Identify which cell holds the provided text, then report its [X, Y] central coordinate. 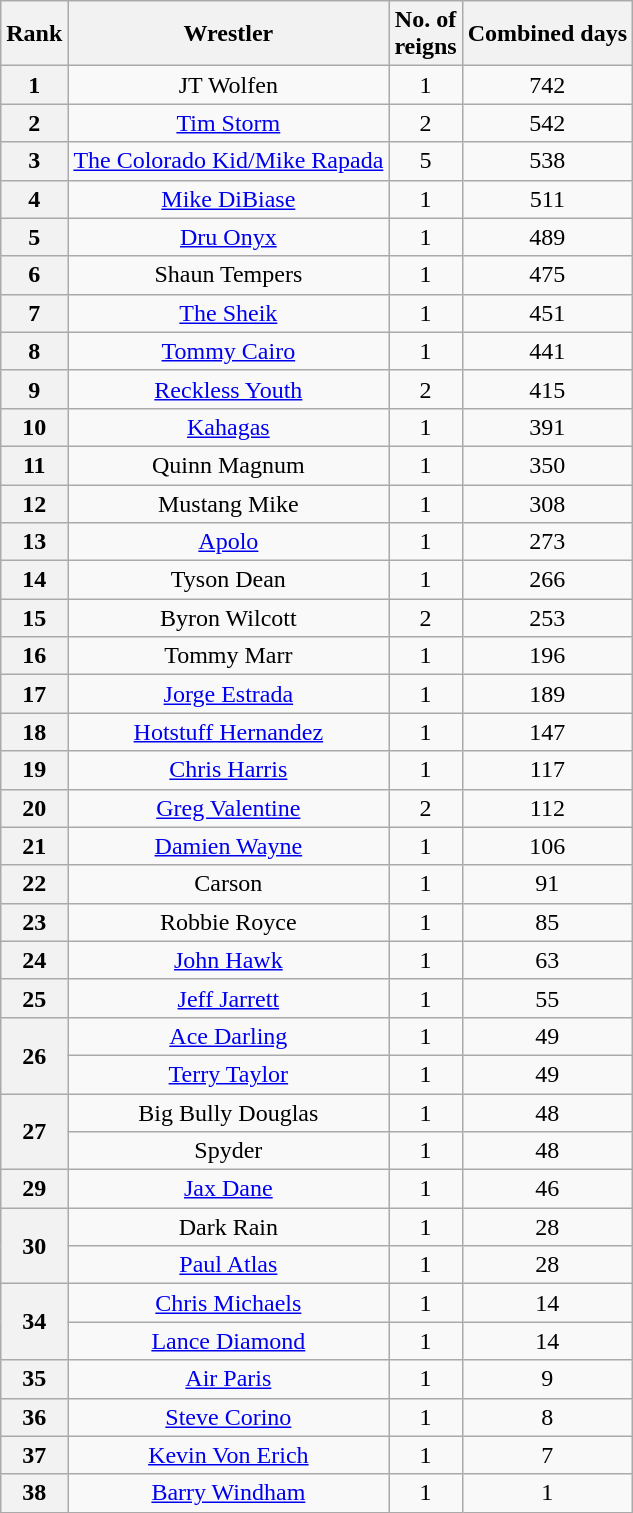
16 [34, 656]
Carson [228, 884]
63 [547, 960]
46 [547, 1189]
Hotstuff Hernandez [228, 732]
112 [547, 808]
26 [34, 1055]
106 [547, 846]
350 [547, 465]
JT Wolfen [228, 85]
253 [547, 618]
13 [34, 542]
542 [547, 123]
20 [34, 808]
511 [547, 199]
17 [34, 694]
Paul Atlas [228, 1265]
Wrestler [228, 34]
Air Paris [228, 1379]
91 [547, 884]
475 [547, 275]
Tyson Dean [228, 580]
Robbie Royce [228, 922]
3 [34, 161]
38 [34, 1493]
25 [34, 998]
441 [547, 351]
19 [34, 770]
No. ofreigns [426, 34]
489 [547, 237]
Kevin Von Erich [228, 1455]
Steve Corino [228, 1417]
415 [547, 389]
4 [34, 199]
451 [547, 313]
Quinn Magnum [228, 465]
11 [34, 465]
34 [34, 1322]
John Hawk [228, 960]
85 [547, 922]
Dru Onyx [228, 237]
Apolo [228, 542]
29 [34, 1189]
35 [34, 1379]
391 [547, 427]
196 [547, 656]
Tim Storm [228, 123]
10 [34, 427]
12 [34, 503]
Dark Rain [228, 1227]
Kahagas [228, 427]
Spyder [228, 1151]
Shaun Tempers [228, 275]
6 [34, 275]
Damien Wayne [228, 846]
18 [34, 732]
The Sheik [228, 313]
Jorge Estrada [228, 694]
538 [547, 161]
22 [34, 884]
23 [34, 922]
147 [547, 732]
Chris Harris [228, 770]
Tommy Marr [228, 656]
117 [547, 770]
Jax Dane [228, 1189]
Tommy Cairo [228, 351]
Lance Diamond [228, 1341]
Reckless Youth [228, 389]
266 [547, 580]
Big Bully Douglas [228, 1113]
742 [547, 85]
27 [34, 1132]
36 [34, 1417]
The Colorado Kid/Mike Rapada [228, 161]
Rank [34, 34]
Byron Wilcott [228, 618]
273 [547, 542]
24 [34, 960]
37 [34, 1455]
55 [547, 998]
15 [34, 618]
Greg Valentine [228, 808]
308 [547, 503]
Jeff Jarrett [228, 998]
Chris Michaels [228, 1303]
Ace Darling [228, 1036]
21 [34, 846]
Barry Windham [228, 1493]
Mustang Mike [228, 503]
Combined days [547, 34]
30 [34, 1246]
Terry Taylor [228, 1074]
189 [547, 694]
Mike DiBiase [228, 199]
